Provide the (x, y) coordinate of the cell's center where the given text is located.  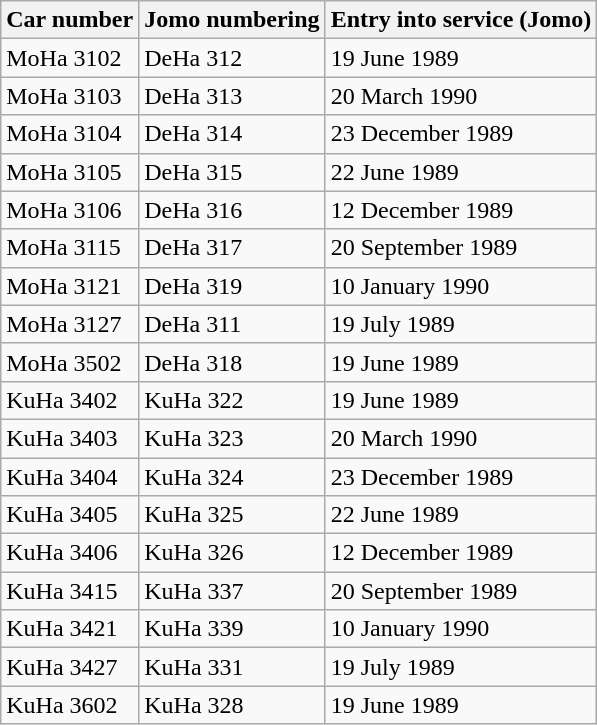
DeHa 315 (232, 172)
DeHa 318 (232, 362)
KuHa 339 (232, 629)
MoHa 3105 (70, 172)
DeHa 314 (232, 134)
KuHa 3405 (70, 515)
Car number (70, 20)
DeHa 312 (232, 58)
MoHa 3127 (70, 324)
DeHa 311 (232, 324)
KuHa 3404 (70, 477)
DeHa 316 (232, 210)
KuHa 326 (232, 553)
KuHa 323 (232, 438)
KuHa 324 (232, 477)
KuHa 3602 (70, 705)
Jomo numbering (232, 20)
KuHa 3406 (70, 553)
Entry into service (Jomo) (461, 20)
MoHa 3502 (70, 362)
KuHa 3427 (70, 667)
MoHa 3103 (70, 96)
KuHa 337 (232, 591)
KuHa 3403 (70, 438)
MoHa 3106 (70, 210)
KuHa 331 (232, 667)
KuHa 322 (232, 400)
KuHa 325 (232, 515)
DeHa 317 (232, 248)
MoHa 3121 (70, 286)
KuHa 3421 (70, 629)
KuHa 3415 (70, 591)
MoHa 3104 (70, 134)
KuHa 328 (232, 705)
DeHa 319 (232, 286)
DeHa 313 (232, 96)
MoHa 3115 (70, 248)
KuHa 3402 (70, 400)
MoHa 3102 (70, 58)
